Determine the [x, y] coordinate at the center of the cell enclosing the given text.  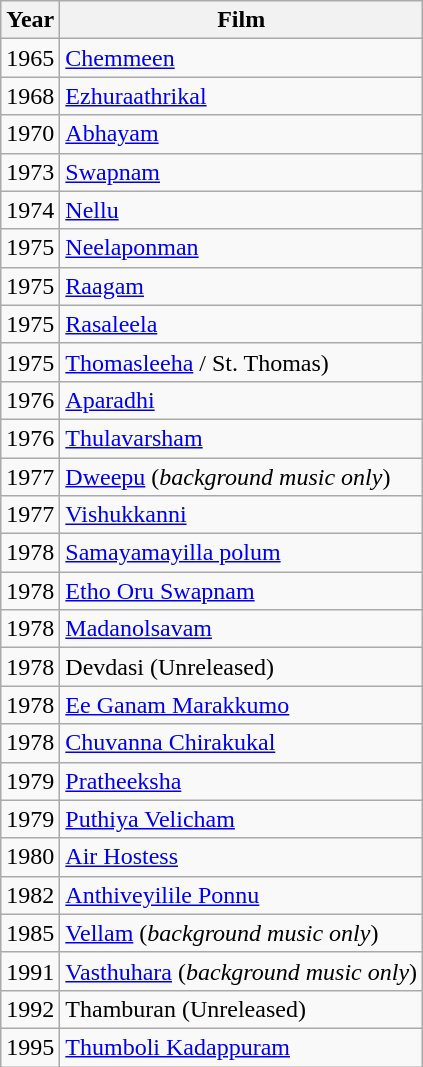
Film [242, 20]
1970 [30, 134]
Anthiveyilile Ponnu [242, 895]
Samayamayilla polum [242, 553]
1991 [30, 971]
Air Hostess [242, 857]
Thumboli Kadappuram [242, 1047]
Thomasleeha / St. Thomas) [242, 362]
1973 [30, 172]
Vishukkanni [242, 515]
1985 [30, 933]
1980 [30, 857]
Chuvanna Chirakukal [242, 743]
Aparadhi [242, 400]
Neelaponman [242, 248]
1968 [30, 96]
Vasthuhara (background music only) [242, 971]
Abhayam [242, 134]
1982 [30, 895]
1992 [30, 1009]
Pratheeksha [242, 781]
1995 [30, 1047]
Puthiya Velicham [242, 819]
Devdasi (Unreleased) [242, 667]
Swapnam [242, 172]
Raagam [242, 286]
Rasaleela [242, 324]
Chemmeen [242, 58]
Thulavarsham [242, 438]
Dweepu (background music only) [242, 477]
Etho Oru Swapnam [242, 591]
Thamburan (Unreleased) [242, 1009]
1965 [30, 58]
Nellu [242, 210]
Ee Ganam Marakkumo [242, 705]
1974 [30, 210]
Year [30, 20]
Ezhuraathrikal [242, 96]
Vellam (background music only) [242, 933]
Madanolsavam [242, 629]
